Return the (X, Y) coordinate for the center point of the cell that contains the specified text.  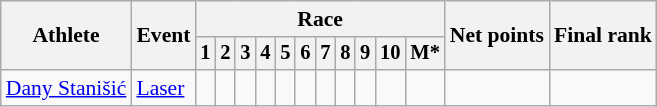
9 (365, 54)
Laser (163, 88)
M* (424, 54)
6 (305, 54)
2 (225, 54)
1 (205, 54)
Event (163, 36)
Final rank (603, 36)
8 (345, 54)
Race (320, 19)
3 (245, 54)
Dany Stanišić (66, 88)
10 (390, 54)
7 (325, 54)
Athlete (66, 36)
4 (265, 54)
Net points (497, 36)
5 (285, 54)
